Detect which cell encompasses the target text, then output its [X, Y] center coordinate. 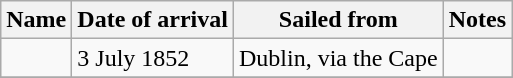
Notes [477, 20]
3 July 1852 [153, 58]
Date of arrival [153, 20]
Name [36, 20]
Sailed from [338, 20]
Dublin, via the Cape [338, 58]
